Find where the given text appears and provide that cell's center as (x, y) coordinate. 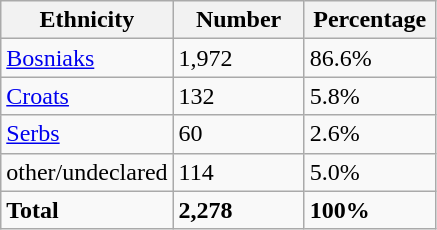
Number (238, 20)
Ethnicity (87, 20)
Total (87, 210)
2,278 (238, 210)
Serbs (87, 134)
100% (370, 210)
2.6% (370, 134)
132 (238, 96)
5.0% (370, 172)
other/undeclared (87, 172)
5.8% (370, 96)
Croats (87, 96)
Percentage (370, 20)
60 (238, 134)
114 (238, 172)
Bosniaks (87, 58)
1,972 (238, 58)
86.6% (370, 58)
